Search for the cell housing the specified text and yield its [X, Y] center coordinate. 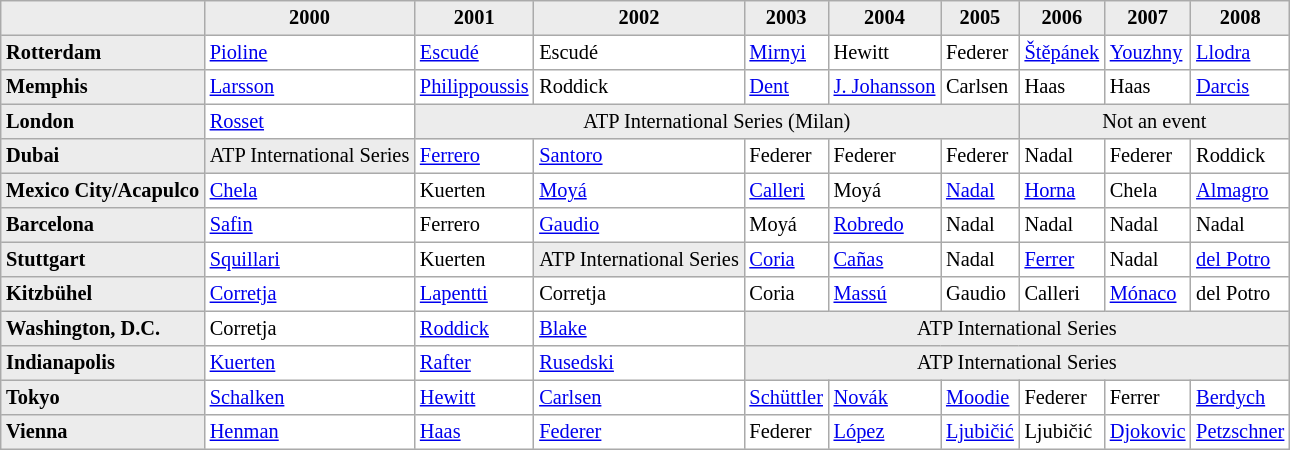
Lapentti [474, 294]
Rotterdam [103, 52]
2001 [474, 18]
Rusedski [639, 363]
Stuttgart [103, 259]
Washington, D.C. [103, 328]
Safin [309, 225]
2007 [1147, 18]
Moodie [980, 397]
Indianapolis [103, 363]
Robredo [884, 225]
Henman [309, 432]
2004 [884, 18]
J. Johansson [884, 87]
López [884, 432]
Schüttler [786, 397]
2000 [309, 18]
Mirnyi [786, 52]
ATP International Series (Milan) [718, 121]
Almagro [1240, 190]
Berdych [1240, 397]
Llodra [1240, 52]
Mónaco [1147, 294]
2002 [639, 18]
Cañas [884, 259]
Dubai [103, 156]
Schalken [309, 397]
Rafter [474, 363]
London [103, 121]
Dent [786, 87]
Not an event [1154, 121]
Mexico City/Acapulco [103, 190]
Rosset [309, 121]
Vienna [103, 432]
2008 [1240, 18]
Youzhny [1147, 52]
Novák [884, 397]
Djokovic [1147, 432]
Larsson [309, 87]
Memphis [103, 87]
Štěpánek [1062, 52]
2003 [786, 18]
Tokyo [103, 397]
Horna [1062, 190]
Petzschner [1240, 432]
Santoro [639, 156]
Blake [639, 328]
2005 [980, 18]
Pioline [309, 52]
Philippoussis [474, 87]
Darcis [1240, 87]
Squillari [309, 259]
Kitzbühel [103, 294]
Massú [884, 294]
2006 [1062, 18]
Barcelona [103, 225]
